Capture the cell that displays the provided text and extract its (x, y) central coordinate. 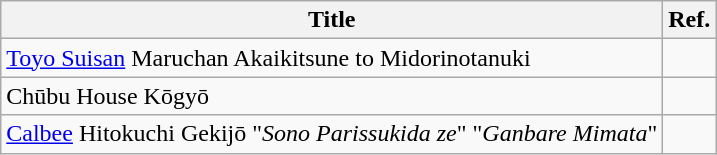
Toyo Suisan Maruchan Akaikitsune to Midorinotanuki (332, 58)
Ref. (690, 20)
Title (332, 20)
Chūbu House Kōgyō (332, 96)
Calbee Hitokuchi Gekijō "Sono Parissukida ze" "Ganbare Mimata" (332, 134)
